Output the (X, Y) coordinate of the center of the cell containing the given text.  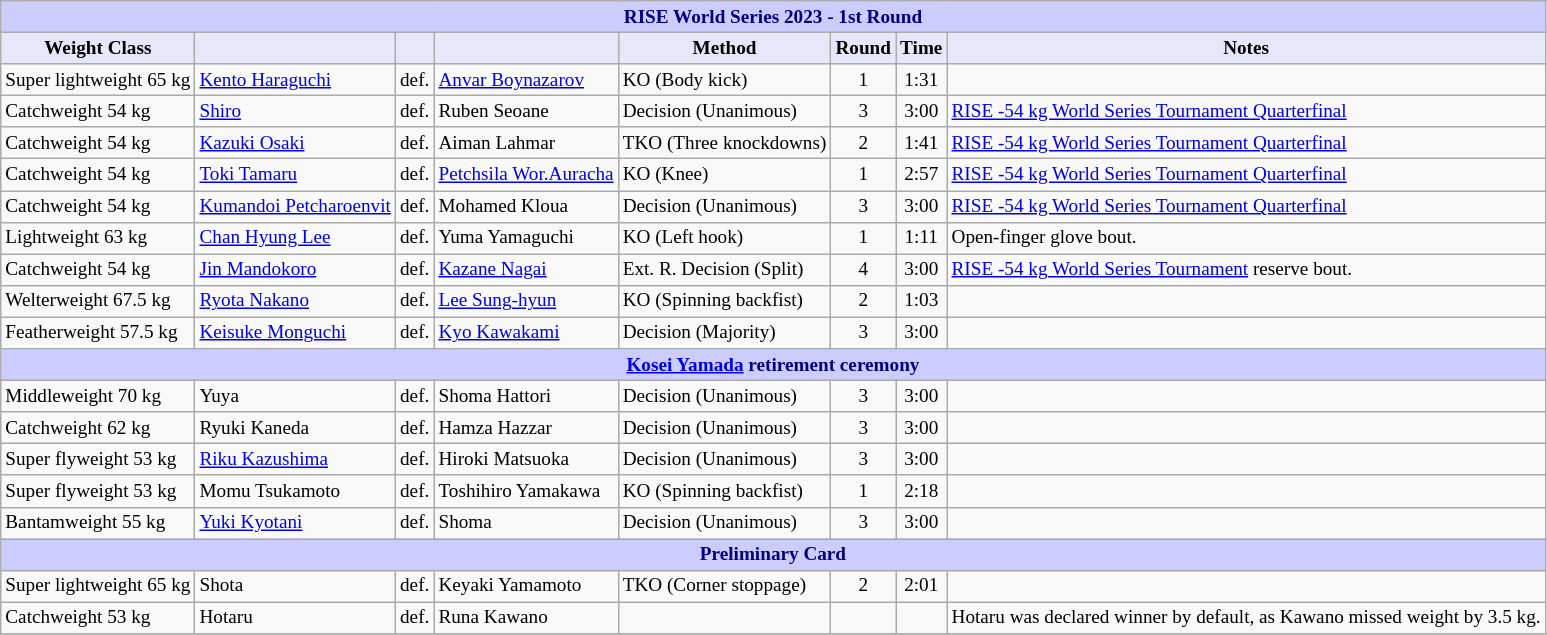
1:31 (922, 80)
Yuki Kyotani (296, 523)
Kyo Kawakami (526, 333)
Kumandoi Petcharoenvit (296, 206)
Shota (296, 586)
Weight Class (98, 48)
Shoma (526, 523)
4 (864, 270)
Toshihiro Yamakawa (526, 491)
Featherweight 57.5 kg (98, 333)
Kazuki Osaki (296, 143)
Lightweight 63 kg (98, 238)
Shoma Hattori (526, 396)
Kosei Yamada retirement ceremony (773, 365)
Yuma Yamaguchi (526, 238)
Hotaru (296, 618)
2:57 (922, 175)
RISE World Series 2023 - 1st Round (773, 17)
Jin Mandokoro (296, 270)
KO (Body kick) (724, 80)
Ext. R. Decision (Split) (724, 270)
Preliminary Card (773, 554)
Toki Tamaru (296, 175)
Ryota Nakano (296, 301)
Hotaru was declared winner by default, as Kawano missed weight by 3.5 kg. (1246, 618)
1:11 (922, 238)
KO (Knee) (724, 175)
Keisuke Monguchi (296, 333)
Anvar Boynazarov (526, 80)
Chan Hyung Lee (296, 238)
Time (922, 48)
Bantamweight 55 kg (98, 523)
KO (Left hook) (724, 238)
1:41 (922, 143)
Kazane Nagai (526, 270)
RISE -54 kg World Series Tournament reserve bout. (1246, 270)
Ruben Seoane (526, 111)
2:18 (922, 491)
Hamza Hazzar (526, 428)
Shiro (296, 111)
Yuya (296, 396)
Riku Kazushima (296, 460)
Runa Kawano (526, 618)
1:03 (922, 301)
Hiroki Matsuoka (526, 460)
Keyaki Yamamoto (526, 586)
Ryuki Kaneda (296, 428)
Method (724, 48)
Welterweight 67.5 kg (98, 301)
TKO (Corner stoppage) (724, 586)
Open-finger glove bout. (1246, 238)
Catchweight 53 kg (98, 618)
2:01 (922, 586)
Petchsila Wor.Auracha (526, 175)
Momu Tsukamoto (296, 491)
Mohamed Kloua (526, 206)
Catchweight 62 kg (98, 428)
TKO (Three knockdowns) (724, 143)
Notes (1246, 48)
Round (864, 48)
Kento Haraguchi (296, 80)
Middleweight 70 kg (98, 396)
Decision (Majority) (724, 333)
Aiman Lahmar (526, 143)
Lee Sung-hyun (526, 301)
